Provide the (x, y) coordinate of the cell's center where the given text is located.  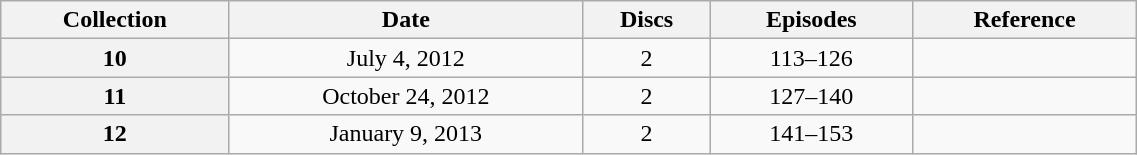
July 4, 2012 (406, 58)
Episodes (811, 20)
Reference (1024, 20)
113–126 (811, 58)
10 (115, 58)
127–140 (811, 96)
Discs (647, 20)
141–153 (811, 134)
12 (115, 134)
October 24, 2012 (406, 96)
January 9, 2013 (406, 134)
Date (406, 20)
Collection (115, 20)
11 (115, 96)
